Return (x, y) of the center of cell containing provided text 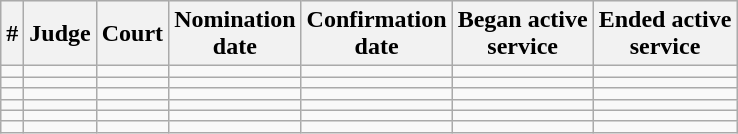
Judge (60, 34)
Began activeservice (522, 34)
Court (132, 34)
# (12, 34)
Confirmationdate (376, 34)
Ended activeservice (665, 34)
Nominationdate (235, 34)
